Capture the cell that displays the provided text and extract its (X, Y) central coordinate. 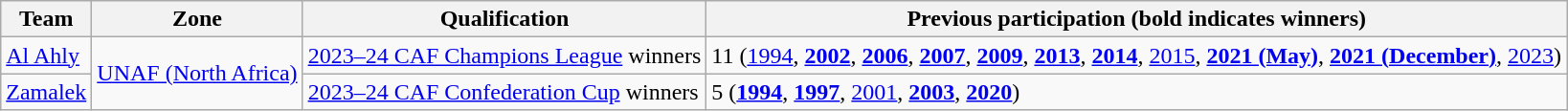
UNAF (North Africa) (197, 74)
Zamalek (46, 92)
Qualification (504, 19)
2023–24 CAF Champions League winners (504, 55)
5 (1994, 1997, 2001, 2003, 2020) (1137, 92)
11 (1994, 2002, 2006, 2007, 2009, 2013, 2014, 2015, 2021 (May), 2021 (December), 2023) (1137, 55)
2023–24 CAF Confederation Cup winners (504, 92)
Previous participation (bold indicates winners) (1137, 19)
Team (46, 19)
Zone (197, 19)
Al Ahly (46, 55)
